For the text-containing cell, return its midpoint in [x, y] coordinate format. 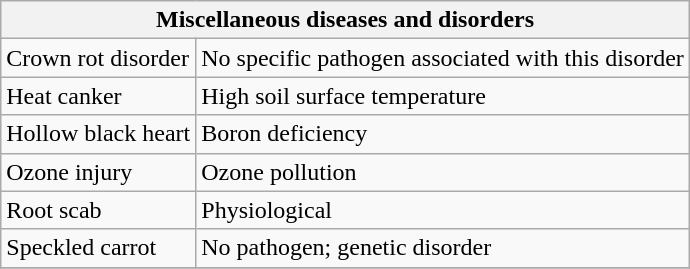
Speckled carrot [98, 248]
Heat canker [98, 96]
Root scab [98, 210]
Physiological [443, 210]
Miscellaneous diseases and disorders [346, 20]
Ozone pollution [443, 172]
Crown rot disorder [98, 58]
No specific pathogen associated with this disorder [443, 58]
No pathogen; genetic disorder [443, 248]
Hollow black heart [98, 134]
High soil surface temperature [443, 96]
Boron deficiency [443, 134]
Ozone injury [98, 172]
